From the cell containing the given text, extract its center point as [x, y] coordinate. 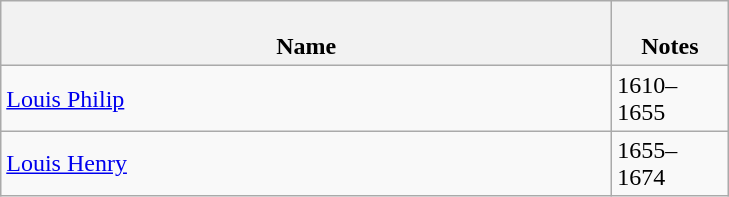
1610–1655 [670, 98]
Louis Henry [306, 164]
1655–1674 [670, 164]
Notes [670, 34]
Name [306, 34]
Louis Philip [306, 98]
